Capture the cell that displays the provided text and extract its [x, y] central coordinate. 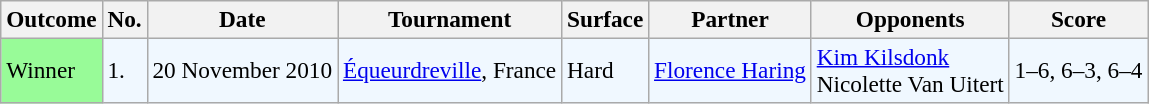
1. [124, 70]
Équeurdreville, France [450, 70]
1–6, 6–3, 6–4 [1078, 70]
20 November 2010 [242, 70]
Score [1078, 19]
Partner [730, 19]
Florence Haring [730, 70]
Hard [606, 70]
Kim Kilsdonk Nicolette Van Uitert [910, 70]
Outcome [52, 19]
No. [124, 19]
Opponents [910, 19]
Tournament [450, 19]
Winner [52, 70]
Surface [606, 19]
Date [242, 19]
